Return [x, y] of the center of cell containing provided text 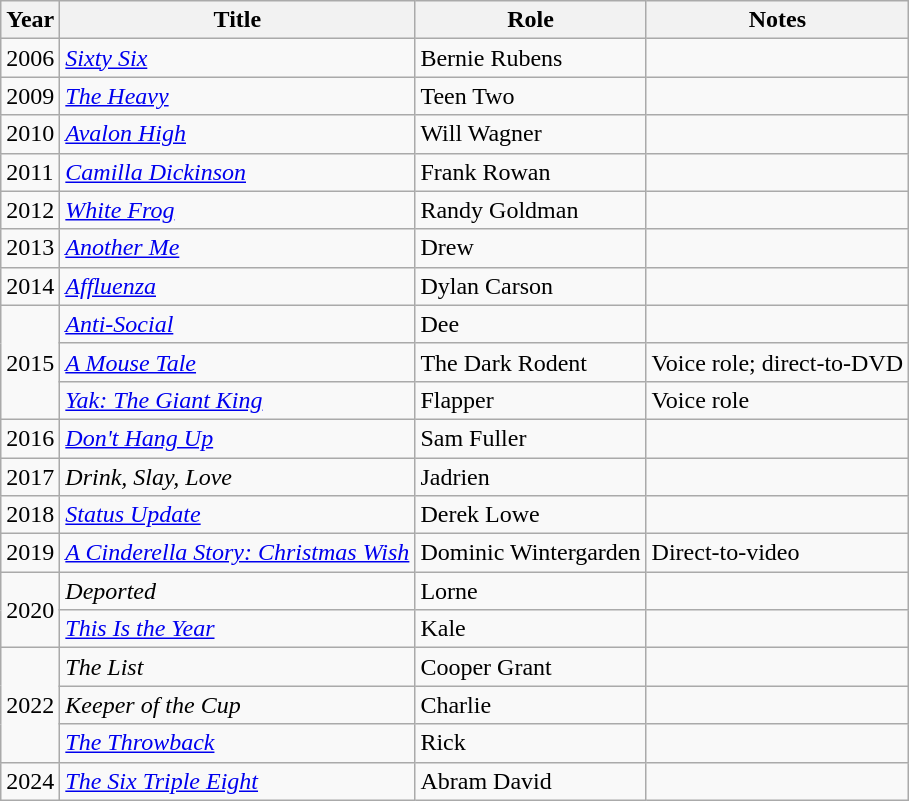
Flapper [530, 400]
Abram David [530, 781]
2015 [30, 362]
The Throwback [238, 743]
Voice role [778, 400]
2011 [30, 172]
2024 [30, 781]
Drink, Slay, Love [238, 477]
2022 [30, 705]
Anti-Social [238, 324]
White Frog [238, 210]
2012 [30, 210]
The Dark Rodent [530, 362]
Avalon High [238, 134]
The Six Triple Eight [238, 781]
Title [238, 20]
2009 [30, 96]
2018 [30, 515]
Direct-to-video [778, 553]
Year [30, 20]
The Heavy [238, 96]
This Is the Year [238, 629]
Bernie Rubens [530, 58]
Teen Two [530, 96]
Rick [530, 743]
Kale [530, 629]
Status Update [238, 515]
Don't Hang Up [238, 438]
Another Me [238, 248]
Drew [530, 248]
2013 [30, 248]
Lorne [530, 591]
Randy Goldman [530, 210]
Deported [238, 591]
Camilla Dickinson [238, 172]
2006 [30, 58]
2020 [30, 610]
Sam Fuller [530, 438]
2017 [30, 477]
Dominic Wintergarden [530, 553]
Role [530, 20]
Dee [530, 324]
2016 [30, 438]
2019 [30, 553]
Notes [778, 20]
Keeper of the Cup [238, 705]
Derek Lowe [530, 515]
2014 [30, 286]
Dylan Carson [530, 286]
Jadrien [530, 477]
Frank Rowan [530, 172]
Yak: The Giant King [238, 400]
2010 [30, 134]
Will Wagner [530, 134]
A Mouse Tale [238, 362]
Voice role; direct-to-DVD [778, 362]
Charlie [530, 705]
Affluenza [238, 286]
The List [238, 667]
Cooper Grant [530, 667]
Sixty Six [238, 58]
A Cinderella Story: Christmas Wish [238, 553]
